Pinpoint the cell where the given text exists, returning its [X, Y] midpoint coordinate. 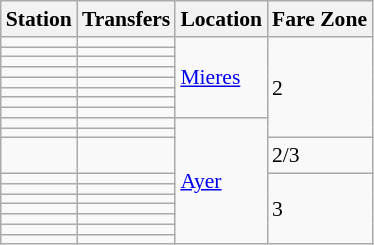
Ayer [221, 182]
Station [39, 19]
Mieres [221, 78]
3 [320, 210]
Transfers [126, 19]
Fare Zone [320, 19]
Location [221, 19]
2/3 [320, 156]
2 [320, 88]
